Find where the given text appears and provide that cell's center as (X, Y) coordinate. 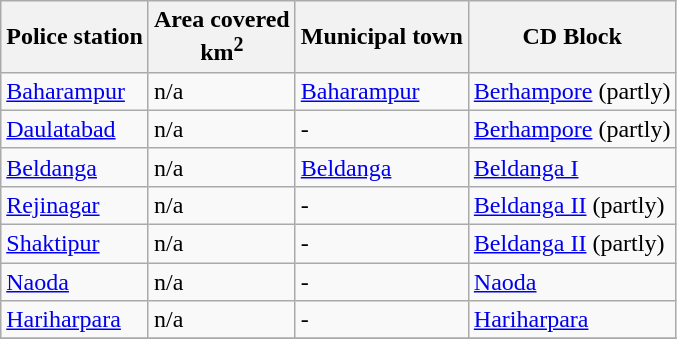
Area coveredkm2 (222, 37)
Daulatabad (75, 129)
Shaktipur (75, 244)
Police station (75, 37)
Rejinagar (75, 205)
CD Block (572, 37)
Municipal town (382, 37)
Beldanga I (572, 167)
